Provide the (x, y) coordinate of the cell's center where the given text is located.  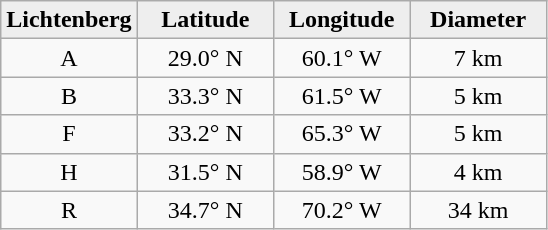
4 km (478, 172)
F (69, 134)
29.0° N (205, 58)
33.3° N (205, 96)
61.5° W (342, 96)
60.1° W (342, 58)
31.5° N (205, 172)
34.7° N (205, 210)
B (69, 96)
34 km (478, 210)
58.9° W (342, 172)
Diameter (478, 20)
65.3° W (342, 134)
H (69, 172)
Lichtenberg (69, 20)
A (69, 58)
33.2° N (205, 134)
7 km (478, 58)
Longitude (342, 20)
Latitude (205, 20)
R (69, 210)
70.2° W (342, 210)
